Detect which cell encompasses the target text, then output its (x, y) center coordinate. 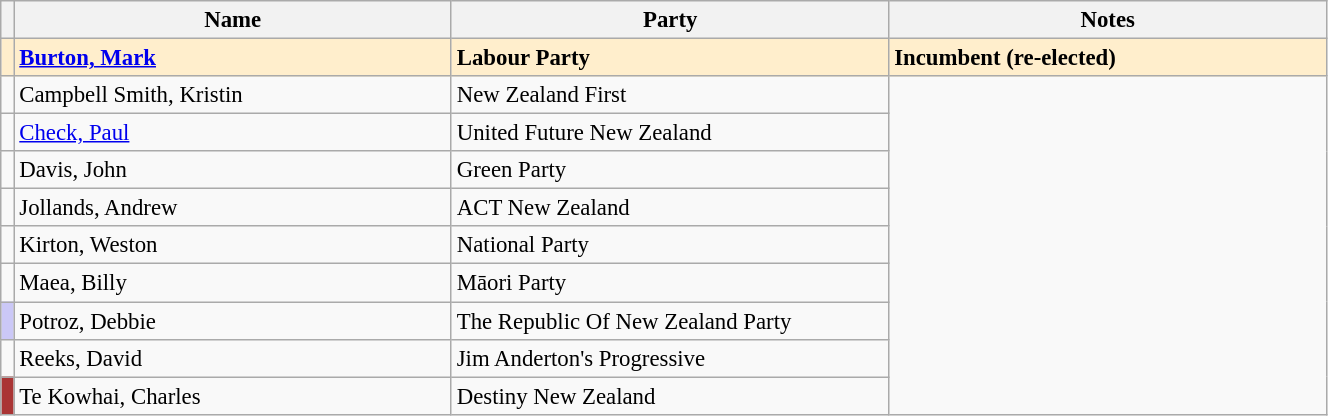
Maea, Billy (232, 283)
Potroz, Debbie (232, 321)
National Party (670, 245)
Burton, Mark (232, 58)
Party (670, 20)
Incumbent (re-elected) (1108, 58)
United Future New Zealand (670, 133)
Māori Party (670, 283)
New Zealand First (670, 95)
The Republic Of New Zealand Party (670, 321)
Name (232, 20)
Check, Paul (232, 133)
Kirton, Weston (232, 245)
Jollands, Andrew (232, 208)
Notes (1108, 20)
Campbell Smith, Kristin (232, 95)
ACT New Zealand (670, 208)
Te Kowhai, Charles (232, 396)
Reeks, David (232, 358)
Davis, John (232, 170)
Labour Party (670, 58)
Destiny New Zealand (670, 396)
Jim Anderton's Progressive (670, 358)
Green Party (670, 170)
